Return (X, Y) of the center of cell containing provided text 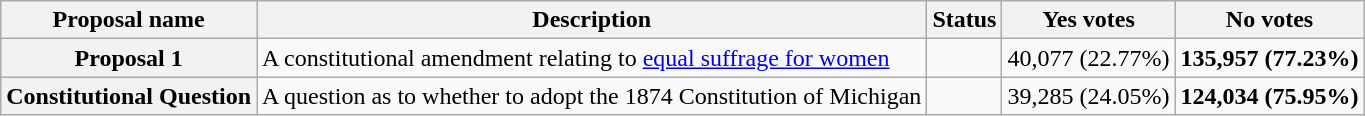
Constitutional Question (129, 96)
A question as to whether to adopt the 1874 Constitution of Michigan (592, 96)
Description (592, 20)
135,957 (77.23%) (1270, 58)
Yes votes (1088, 20)
40,077 (22.77%) (1088, 58)
39,285 (24.05%) (1088, 96)
Proposal 1 (129, 58)
A constitutional amendment relating to equal suffrage for women (592, 58)
Proposal name (129, 20)
124,034 (75.95%) (1270, 96)
No votes (1270, 20)
Status (964, 20)
